Search for the cell housing the specified text and yield its (X, Y) center coordinate. 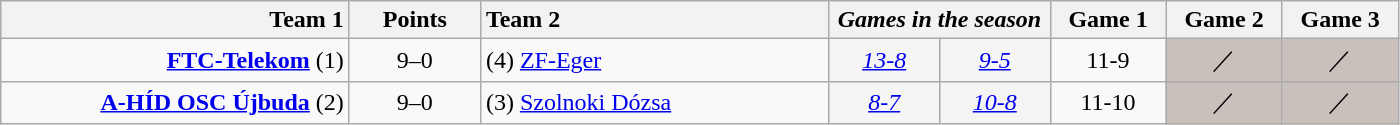
Team 1 (176, 20)
8-7 (884, 102)
9-5 (994, 60)
11-9 (1108, 60)
Games in the season (940, 20)
A-HÍD OSC Újbuda (2) (176, 102)
13-8 (884, 60)
Team 2 (654, 20)
(4) ZF-Eger (654, 60)
FTC-Telekom (1) (176, 60)
Game 2 (1224, 20)
(3) Szolnoki Dózsa (654, 102)
Game 1 (1108, 20)
10-8 (994, 102)
Game 3 (1340, 20)
11-10 (1108, 102)
Points (414, 20)
